Scan for the cell matching the given text and deliver its (x, y) coordinate at center. 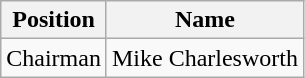
Mike Charlesworth (204, 58)
Chairman (54, 58)
Position (54, 20)
Name (204, 20)
